Provide the (x, y) coordinate of the cell's center where the given text is located.  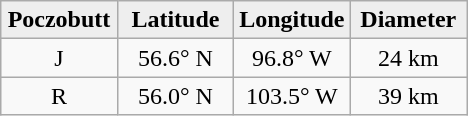
96.8° W (292, 58)
R (59, 96)
Poczobutt (59, 20)
56.0° N (175, 96)
56.6° N (175, 58)
Latitude (175, 20)
39 km (408, 96)
Longitude (292, 20)
103.5° W (292, 96)
Diameter (408, 20)
24 km (408, 58)
J (59, 58)
